Search for the cell housing the specified text and yield its (X, Y) center coordinate. 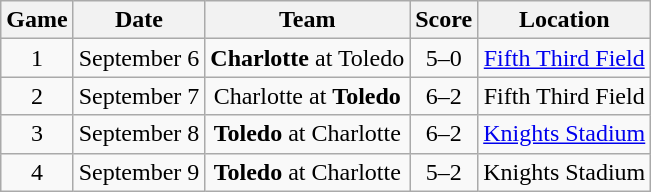
5–2 (444, 172)
3 (37, 134)
2 (37, 96)
Location (564, 20)
Date (139, 20)
4 (37, 172)
September 7 (139, 96)
Score (444, 20)
September 6 (139, 58)
1 (37, 58)
Game (37, 20)
September 9 (139, 172)
5–0 (444, 58)
Team (308, 20)
September 8 (139, 134)
